Extract the (X, Y) coordinate from the center of the cell holding the provided text.  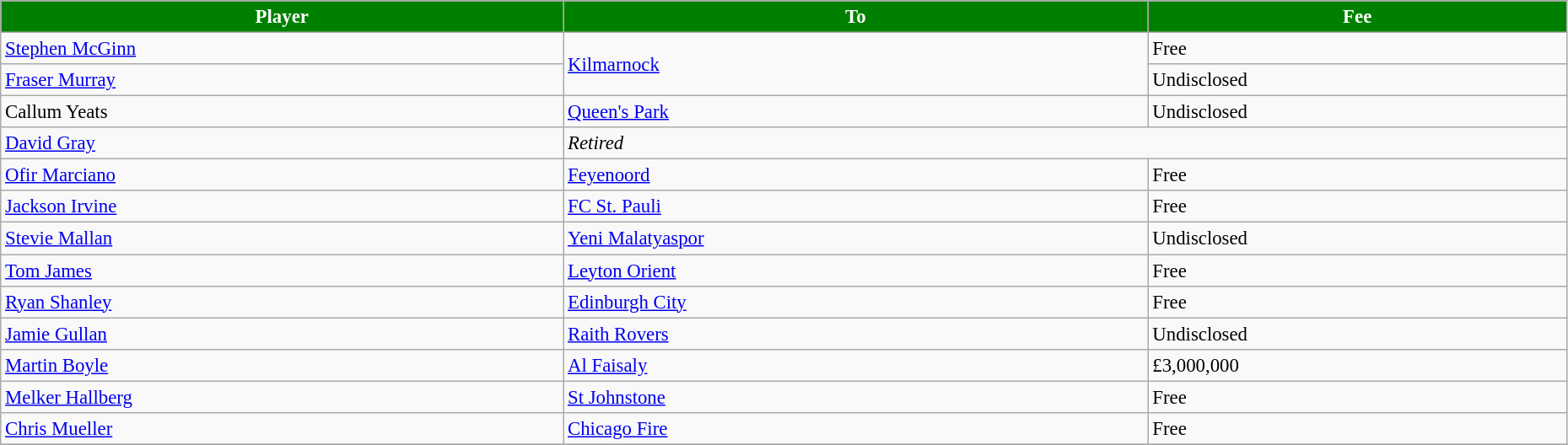
David Gray (282, 143)
£3,000,000 (1357, 365)
Chicago Fire (855, 429)
FC St. Pauli (855, 206)
Martin Boyle (282, 365)
Leyton Orient (855, 271)
Player (282, 17)
Ryan Shanley (282, 302)
Ofir Marciano (282, 175)
Chris Mueller (282, 429)
Melker Hallberg (282, 397)
Edinburgh City (855, 302)
Queen's Park (855, 112)
Feyenoord (855, 175)
Yeni Malatyaspor (855, 239)
Kilmarnock (855, 64)
Stevie Mallan (282, 239)
Jackson Irvine (282, 206)
St Johnstone (855, 397)
To (855, 17)
Callum Yeats (282, 112)
Stephen McGinn (282, 49)
Retired (1065, 143)
Al Faisaly (855, 365)
Raith Rovers (855, 334)
Fraser Murray (282, 80)
Tom James (282, 271)
Fee (1357, 17)
Jamie Gullan (282, 334)
